Extract the [x, y] coordinate from the center of the cell holding the provided text.  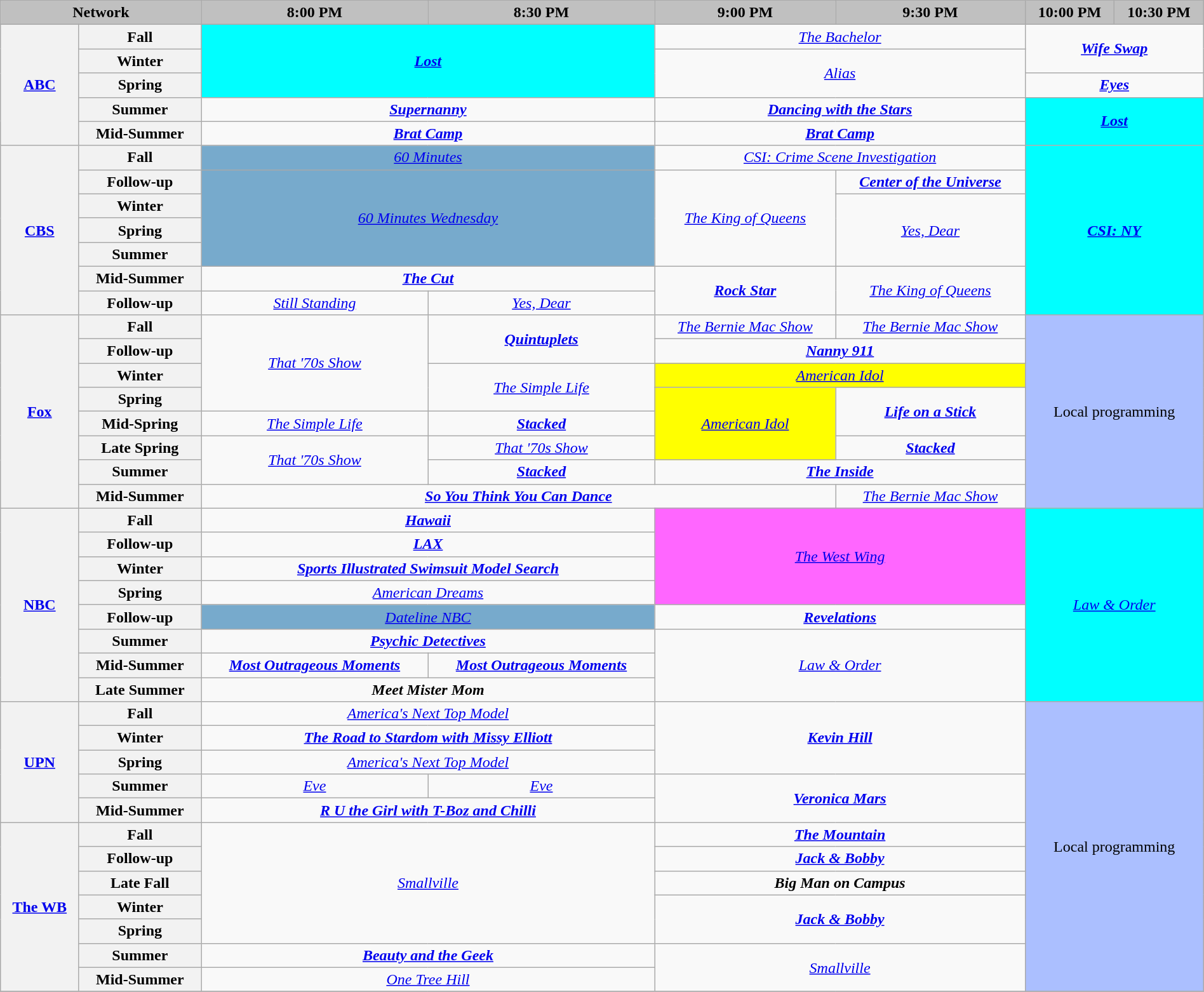
Big Man on Campus [839, 883]
Supernanny [428, 109]
Hawaii [428, 520]
CBS [39, 230]
Late Spring [140, 448]
Beauty and the Geek [428, 955]
Alias [839, 73]
8:00 PM [315, 13]
One Tree Hill [428, 979]
American Dreams [428, 593]
Kevin Hill [839, 738]
10:30 PM [1160, 13]
Life on a Stick [930, 412]
The WB [39, 907]
Sports Illustrated Swimsuit Model Search [428, 568]
Still Standing [315, 303]
UPN [39, 762]
Veronica Mars [839, 798]
LAX [428, 544]
The Inside [839, 472]
9:00 PM [746, 13]
Fox [39, 412]
8:30 PM [541, 13]
Rock Star [746, 290]
Wife Swap [1114, 49]
ABC [39, 85]
Late Fall [140, 883]
9:30 PM [930, 13]
R U the Girl with T-Boz and Chilli [428, 810]
NBC [39, 605]
Mid-Spring [140, 424]
Meet Mister Mom [428, 689]
CSI: NY [1114, 230]
Late Summer [140, 689]
Quintuplets [541, 339]
Psychic Detectives [428, 641]
Network [101, 13]
Revelations [839, 617]
60 Minutes [428, 158]
Eyes [1114, 85]
The Road to Stardom with Missy Elliott [428, 738]
10:00 PM [1069, 13]
So You Think You Can Dance [518, 496]
Center of the Universe [930, 182]
The West Wing [839, 556]
Dancing with the Stars [839, 109]
Nanny 911 [839, 351]
Dateline NBC [428, 617]
The Mountain [839, 834]
CSI: Crime Scene Investigation [839, 158]
The Cut [428, 278]
60 Minutes Wednesday [428, 218]
The Bachelor [839, 37]
